Provide the [X, Y] coordinate of the cell's center where the given text is located.  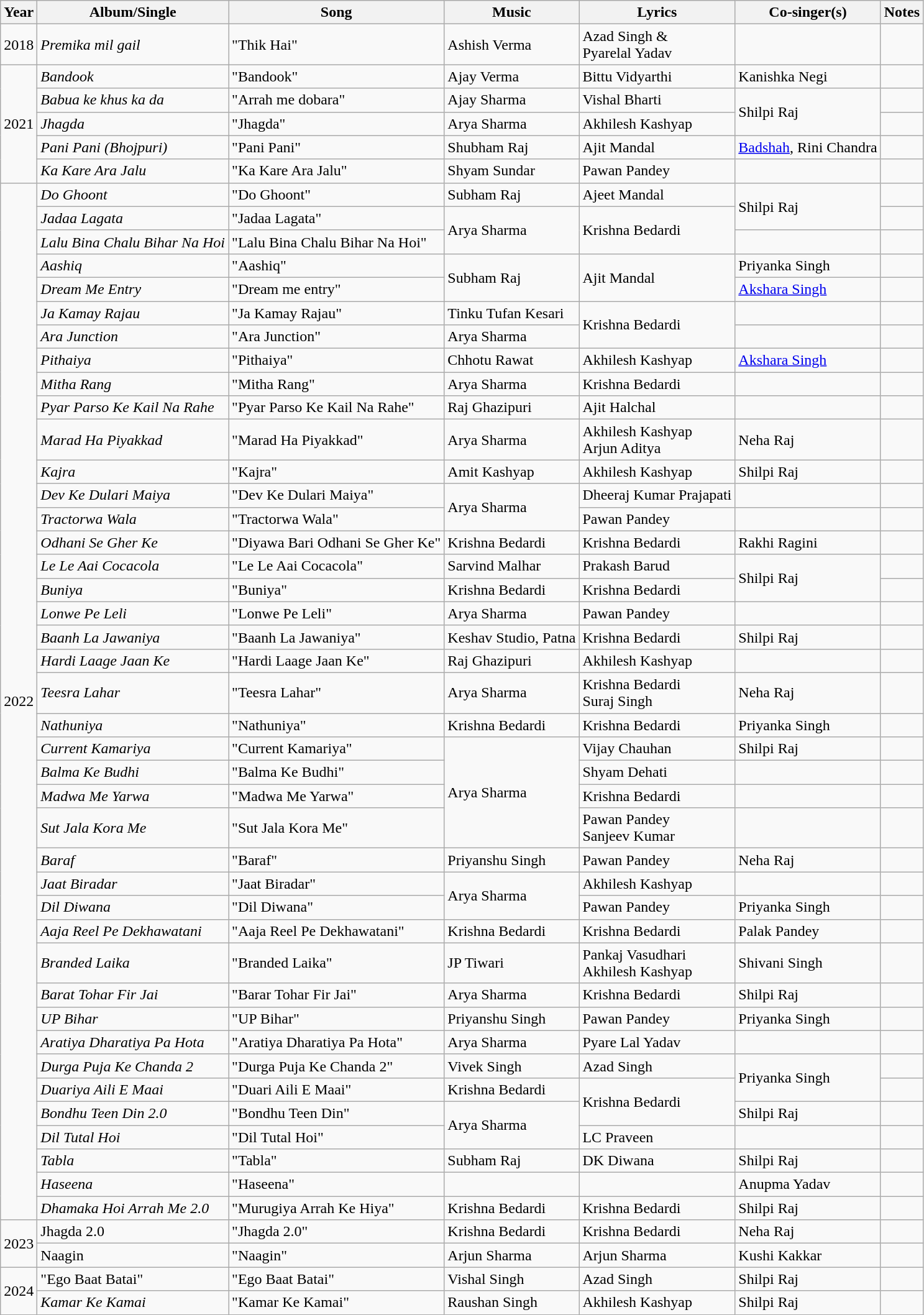
"Baanh La Jawaniya" [337, 637]
"Dil Tutal Hoi" [337, 1137]
"Bondhu Teen Din" [337, 1113]
Kanishka Negi [808, 76]
"Duari Aili E Maai" [337, 1089]
"Tabla" [337, 1161]
"Murugiya Arrah Ke Hiya" [337, 1208]
"Madwa Me Yarwa" [337, 796]
"Tractorwa Wala" [337, 519]
Ashish Verma [512, 45]
"Teesra Lahar" [337, 692]
Dev Ke Dulari Maiya [133, 495]
"Jaat Biradar" [337, 884]
Vijay Chauhan [657, 749]
Dhamaka Hoi Arrah Me 2.0 [133, 1208]
Rakhi Ragini [808, 543]
Dil Tutal Hoi [133, 1137]
Ajay Verma [512, 76]
Anupma Yadav [808, 1184]
Bondhu Teen Din 2.0 [133, 1113]
"Ja Kamay Rajau" [337, 313]
"Haseena" [337, 1184]
Naagin [133, 1255]
Ka Kare Ara Jalu [133, 171]
Buniya [133, 590]
"Naagin" [337, 1255]
"Diyawa Bari Odhani Se Gher Ke" [337, 543]
"Jhagda" [337, 124]
"Le Le Aai Cocacola" [337, 566]
Vivek Singh [512, 1066]
"Aashiq" [337, 265]
Le Le Aai Cocacola [133, 566]
"Arrah me dobara" [337, 100]
Sut Jala Kora Me [133, 828]
Co-singer(s) [808, 12]
Pyare Lal Yadav [657, 1042]
Baraf [133, 860]
Hardi Laage Jaan Ke [133, 661]
Keshav Studio, Patna [512, 637]
Tabla [133, 1161]
Ajit Halchal [657, 408]
Pankaj VasudhariAkhilesh Kashyap [657, 963]
Branded Laika [133, 963]
"Pani Pani" [337, 147]
"Bandook" [337, 76]
Dheeraj Kumar Prajapati [657, 495]
"Pithaiya" [337, 360]
Shubham Raj [512, 147]
Babua ke khus ka da [133, 100]
2024 [19, 1291]
Pyar Parso Ke Kail Na Rahe [133, 408]
Aratiya Dharatiya Pa Hota [133, 1042]
Mitha Rang [133, 384]
Chhotu Rawat [512, 360]
Jhagda 2.0 [133, 1232]
Palak Pandey [808, 931]
Premika mil gail [133, 45]
Jhagda [133, 124]
Nathuniya [133, 725]
"Balma Ke Budhi" [337, 772]
2023 [19, 1244]
Kamar Ke Kamai [133, 1303]
"Dil Diwana" [337, 907]
"Barar Tohar Fir Jai" [337, 995]
DK Diwana [657, 1161]
Jaat Biradar [133, 884]
Do Ghoont [133, 195]
2021 [19, 124]
"Branded Laika" [337, 963]
UP Bihar [133, 1019]
Marad Ha Piyakkad [133, 440]
"Lonwe Pe Leli" [337, 613]
Raushan Singh [512, 1303]
Shyam Sundar [512, 171]
"Sut Jala Kora Me" [337, 828]
Tractorwa Wala [133, 519]
Ajeet Mandal [657, 195]
Odhani Se Gher Ke [133, 543]
Aashiq [133, 265]
"Do Ghoont" [337, 195]
Sarvind Malhar [512, 566]
"Baraf" [337, 860]
Year [19, 12]
Lyrics [657, 12]
Pithaiya [133, 360]
"Marad Ha Piyakkad" [337, 440]
"Pyar Parso Ke Kail Na Rahe" [337, 408]
Balma Ke Budhi [133, 772]
Barat Tohar Fir Jai [133, 995]
2022 [19, 701]
"Jadaa Lagata" [337, 218]
Amit Kashyap [512, 472]
Bittu Vidyarthi [657, 76]
Akhilesh KashyapArjun Aditya [657, 440]
"Mitha Rang" [337, 384]
JP Tiwari [512, 963]
Shyam Dehati [657, 772]
Badshah, Rini Chandra [808, 147]
LC Praveen [657, 1137]
Ara Junction [133, 337]
Song [337, 12]
Haseena [133, 1184]
"Current Kamariya" [337, 749]
"Nathuniya" [337, 725]
Aaja Reel Pe Dekhawatani [133, 931]
Tinku Tufan Kesari [512, 313]
"Lalu Bina Chalu Bihar Na Hoi" [337, 242]
Music [512, 12]
Krishna BedardiSuraj Singh [657, 692]
"Buniya" [337, 590]
Shivani Singh [808, 963]
Kajra [133, 472]
"Durga Puja Ke Chanda 2" [337, 1066]
"Kamar Ke Kamai" [337, 1303]
"Ka Kare Ara Jalu" [337, 171]
"Aratiya Dharatiya Pa Hota" [337, 1042]
Notes [902, 12]
"Ara Junction" [337, 337]
Azad Singh &Pyarelal Yadav [657, 45]
"Thik Hai" [337, 45]
Album/Single [133, 12]
Madwa Me Yarwa [133, 796]
Lonwe Pe Leli [133, 613]
"Kajra" [337, 472]
"Dream me entry" [337, 289]
"Jhagda 2.0" [337, 1232]
Lalu Bina Chalu Bihar Na Hoi [133, 242]
Dil Diwana [133, 907]
Durga Puja Ke Chanda 2 [133, 1066]
Ajay Sharma [512, 100]
Ja Kamay Rajau [133, 313]
Teesra Lahar [133, 692]
Current Kamariya [133, 749]
Kushi Kakkar [808, 1255]
Vishal Bharti [657, 100]
Dream Me Entry [133, 289]
Duariya Aili E Maai [133, 1089]
"Aaja Reel Pe Dekhawatani" [337, 931]
Pawan PandeySanjeev Kumar [657, 828]
"Dev Ke Dulari Maiya" [337, 495]
"UP Bihar" [337, 1019]
"Hardi Laage Jaan Ke" [337, 661]
Vishal Singh [512, 1279]
Jadaa Lagata [133, 218]
Baanh La Jawaniya [133, 637]
Pani Pani (Bhojpuri) [133, 147]
2018 [19, 45]
Bandook [133, 76]
Prakash Barud [657, 566]
